Search for the cell housing the specified text and yield its [x, y] center coordinate. 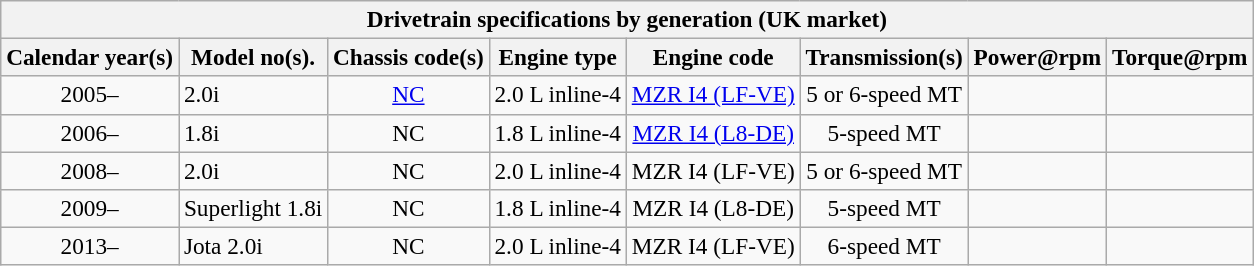
2006– [90, 133]
2008– [90, 170]
Model no(s). [254, 57]
Power@rpm [1037, 57]
Superlight 1.8i [254, 208]
2013– [90, 246]
Chassis code(s) [408, 57]
1.8i [254, 133]
Drivetrain specifications by generation (UK market) [627, 19]
Torque@rpm [1180, 57]
6-speed MT [884, 246]
2009– [90, 208]
Engine type [558, 57]
Calendar year(s) [90, 57]
2005– [90, 95]
Transmission(s) [884, 57]
Jota 2.0i [254, 246]
Engine code [713, 57]
